Scan for the cell matching the given text and deliver its [X, Y] coordinate at center. 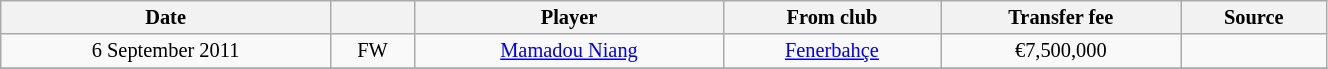
Player [570, 17]
Transfer fee [1062, 17]
Mamadou Niang [570, 51]
Date [166, 17]
€7,500,000 [1062, 51]
FW [372, 51]
From club [832, 17]
6 September 2011 [166, 51]
Fenerbahçe [832, 51]
Source [1254, 17]
